Search for the cell housing the specified text and yield its (X, Y) center coordinate. 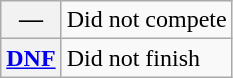
— (31, 20)
DNF (31, 58)
Did not compete (146, 20)
Did not finish (146, 58)
